From the cell containing the given text, extract its center point as [X, Y] coordinate. 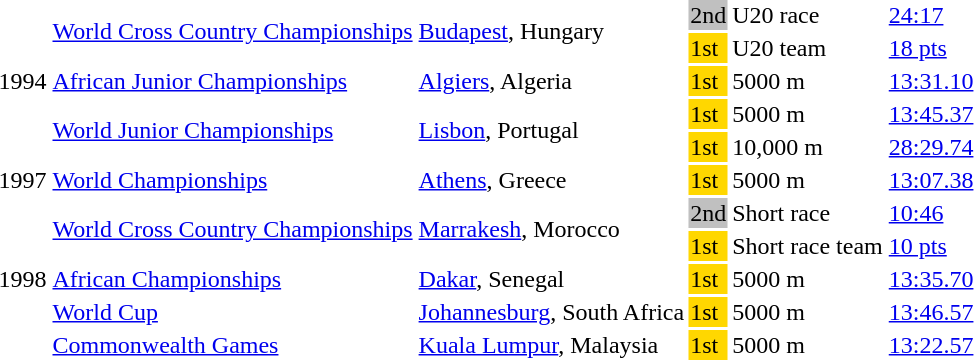
World Junior Championships [232, 130]
World Cup [232, 312]
Johannesburg, South Africa [552, 312]
Kuala Lumpur, Malaysia [552, 345]
U20 race [808, 15]
Short race team [808, 246]
Dakar, Senegal [552, 279]
U20 team [808, 48]
Budapest, Hungary [552, 32]
Short race [808, 213]
African Junior Championships [232, 81]
Marrakesh, Morocco [552, 230]
Athens, Greece [552, 180]
Commonwealth Games [232, 345]
Algiers, Algeria [552, 81]
Lisbon, Portugal [552, 130]
African Championships [232, 279]
World Championships [232, 180]
10,000 m [808, 147]
